Detect which cell encompasses the target text, then output its [X, Y] center coordinate. 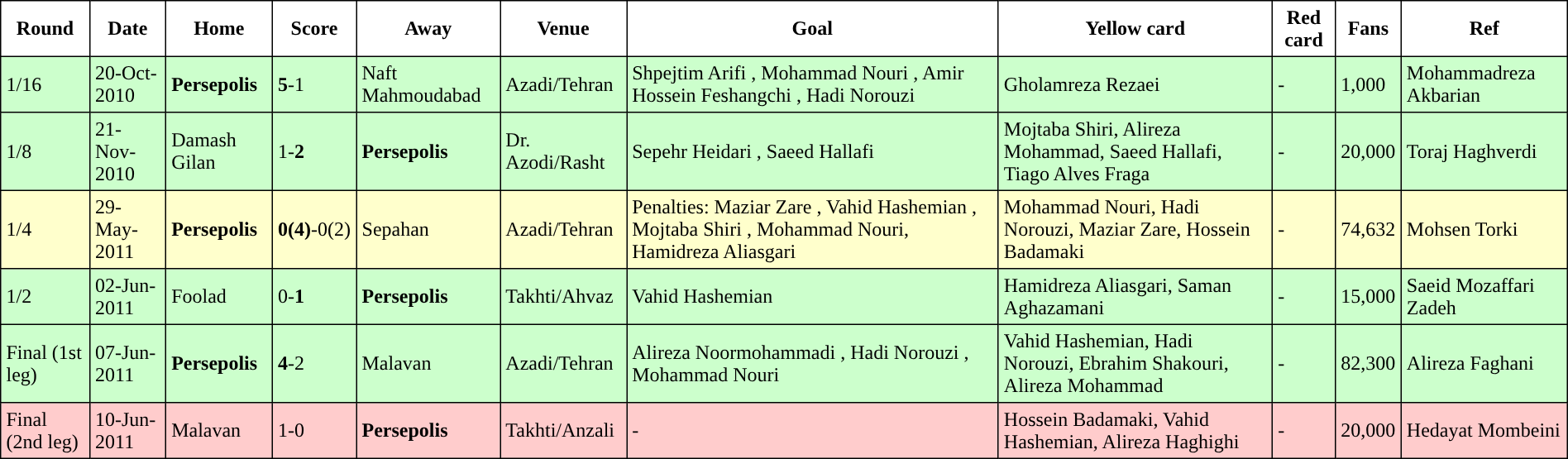
Hamidreza Aliasgari, Saman Aghazamani [1135, 297]
Foolad [218, 297]
0(4)-0(2) [314, 229]
1/2 [45, 297]
Alireza Noormohammadi , Hadi Norouzi , Mohammad Nouri [813, 363]
Mohsen Torki [1484, 229]
1/8 [45, 151]
Sepahan [428, 229]
Goal [813, 29]
Naft Mahmoudabad [428, 84]
29-May-2011 [127, 229]
Home [218, 29]
Mojtaba Shiri, Alireza Mohammad, Saeed Hallafi, Tiago Alves Fraga [1135, 151]
0-1 [314, 297]
15,000 [1369, 297]
Vahid Hashemian, Hadi Norouzi, Ebrahim Shakouri, Alireza Mohammad [1135, 363]
Damash Gilan [218, 151]
Final (1st leg) [45, 363]
Alireza Faghani [1484, 363]
Shpejtim Arifi , Mohammad Nouri , Amir Hossein Feshangchi , Hadi Norouzi [813, 84]
Gholamreza Rezaei [1135, 84]
Red card [1303, 29]
Score [314, 29]
Final (2nd leg) [45, 431]
20-Oct-2010 [127, 84]
Toraj Haghverdi [1484, 151]
1/4 [45, 229]
Takhti/Anzali [564, 431]
Venue [564, 29]
Vahid Hashemian [813, 297]
21-Nov-2010 [127, 151]
4-2 [314, 363]
82,300 [1369, 363]
5-1 [314, 84]
Away [428, 29]
Saeid Mozaffari Zadeh [1484, 297]
Hossein Badamaki, Vahid Hashemian, Alireza Haghighi [1135, 431]
1-2 [314, 151]
Round [45, 29]
Dr. Azodi/Rasht [564, 151]
Yellow card [1135, 29]
Hedayat Mombeini [1484, 431]
Penalties: Maziar Zare , Vahid Hashemian , Mojtaba Shiri , Mohammad Nouri, Hamidreza Aliasgari [813, 229]
Ref [1484, 29]
Fans [1369, 29]
Date [127, 29]
74,632 [1369, 229]
07-Jun-2011 [127, 363]
Takhti/Ahvaz [564, 297]
1,000 [1369, 84]
10-Jun-2011 [127, 431]
Sepehr Heidari , Saeed Hallafi [813, 151]
Mohammadreza Akbarian [1484, 84]
1-0 [314, 431]
Mohammad Nouri, Hadi Norouzi, Maziar Zare, Hossein Badamaki [1135, 229]
1/16 [45, 84]
02-Jun-2011 [127, 297]
